Capture the cell that displays the provided text and extract its (X, Y) central coordinate. 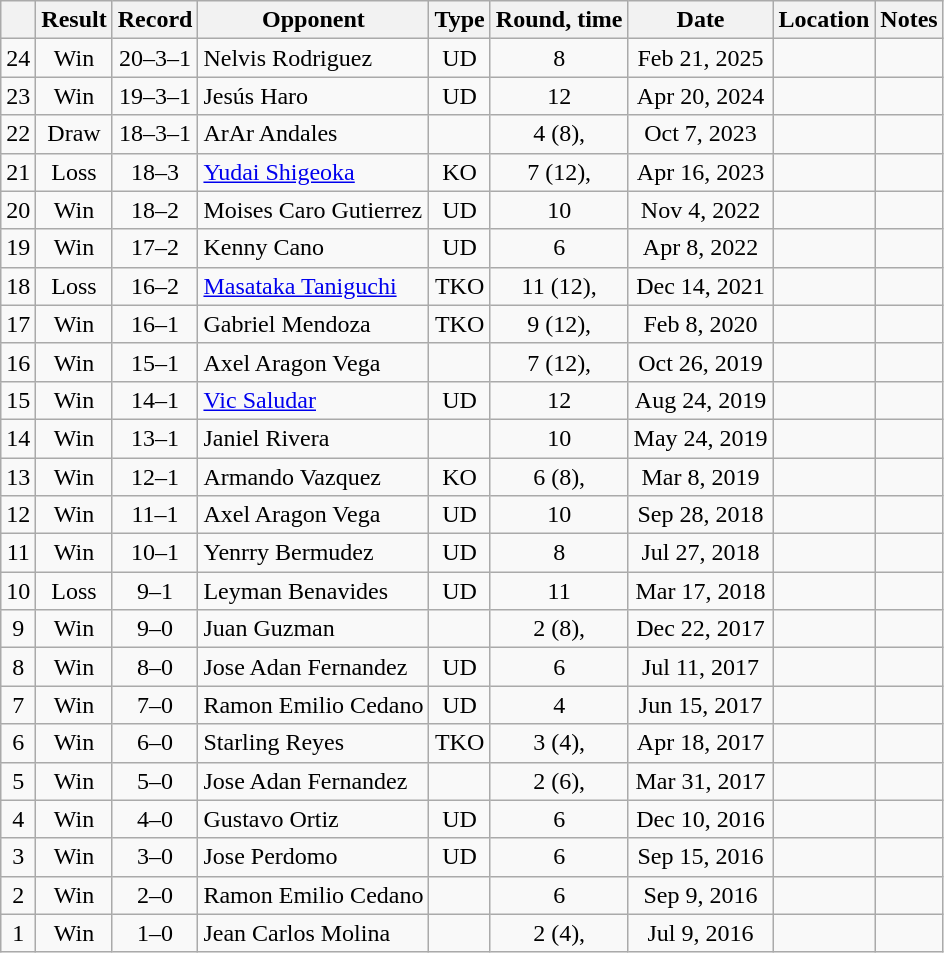
Sep 9, 2016 (700, 895)
18 (18, 286)
7 (18, 705)
16 (18, 362)
Opponent (314, 20)
3 (18, 857)
Gustavo Ortiz (314, 819)
Nelvis Rodriguez (314, 58)
18–3 (155, 172)
20–3–1 (155, 58)
11 (12), (559, 286)
Dec 22, 2017 (700, 629)
Armando Vazquez (314, 477)
4 (8), (559, 134)
3–0 (155, 857)
Feb 8, 2020 (700, 324)
16–1 (155, 324)
22 (18, 134)
Dec 10, 2016 (700, 819)
16–2 (155, 286)
Jean Carlos Molina (314, 933)
Yudai Shigeoka (314, 172)
Apr 18, 2017 (700, 743)
Jul 11, 2017 (700, 667)
Jose Perdomo (314, 857)
Jul 9, 2016 (700, 933)
Yenrry Bermudez (314, 553)
Draw (74, 134)
2 (18, 895)
21 (18, 172)
1 (18, 933)
Oct 7, 2023 (700, 134)
Kenny Cano (314, 248)
Result (74, 20)
24 (18, 58)
Jun 15, 2017 (700, 705)
Nov 4, 2022 (700, 210)
Mar 17, 2018 (700, 591)
19 (18, 248)
9–1 (155, 591)
2 (6), (559, 781)
3 (4), (559, 743)
6–0 (155, 743)
Feb 21, 2025 (700, 58)
19–3–1 (155, 96)
Round, time (559, 20)
12–1 (155, 477)
17–2 (155, 248)
13 (18, 477)
Sep 15, 2016 (700, 857)
Masataka Taniguchi (314, 286)
Janiel Rivera (314, 438)
1–0 (155, 933)
2–0 (155, 895)
Mar 8, 2019 (700, 477)
23 (18, 96)
Vic Saludar (314, 400)
Oct 26, 2019 (700, 362)
10–1 (155, 553)
Type (460, 20)
7–0 (155, 705)
6 (8), (559, 477)
15–1 (155, 362)
5 (18, 781)
8–0 (155, 667)
20 (18, 210)
18–2 (155, 210)
5–0 (155, 781)
Gabriel Mendoza (314, 324)
9 (18, 629)
Dec 14, 2021 (700, 286)
Juan Guzman (314, 629)
14 (18, 438)
Moises Caro Gutierrez (314, 210)
2 (8), (559, 629)
17 (18, 324)
2 (4), (559, 933)
Apr 16, 2023 (700, 172)
Location (824, 20)
Starling Reyes (314, 743)
4–0 (155, 819)
9 (12), (559, 324)
Apr 20, 2024 (700, 96)
Sep 28, 2018 (700, 515)
May 24, 2019 (700, 438)
Aug 24, 2019 (700, 400)
Notes (909, 20)
Date (700, 20)
ArAr Andales (314, 134)
Jul 27, 2018 (700, 553)
14–1 (155, 400)
18–3–1 (155, 134)
Jesús Haro (314, 96)
11–1 (155, 515)
15 (18, 400)
Record (155, 20)
9–0 (155, 629)
Leyman Benavides (314, 591)
Apr 8, 2022 (700, 248)
Mar 31, 2017 (700, 781)
13–1 (155, 438)
